From the cell containing the given text, extract its center point as [x, y] coordinate. 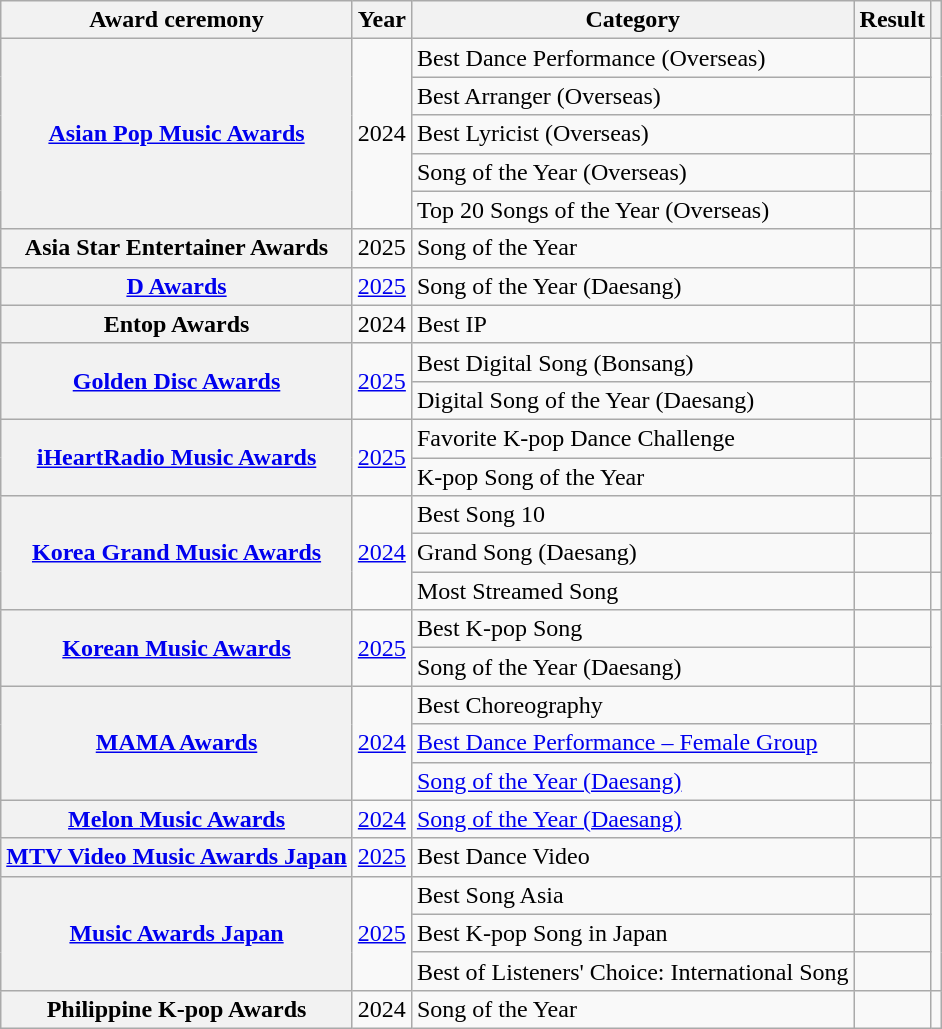
Best Choreography [632, 705]
Entop Awards [177, 324]
Award ceremony [177, 20]
Music Awards Japan [177, 933]
Best K-pop Song in Japan [632, 933]
Category [632, 20]
Melon Music Awards [177, 819]
Korea Grand Music Awards [177, 553]
MTV Video Music Awards Japan [177, 857]
Asia Star Entertainer Awards [177, 248]
Best Dance Performance – Female Group [632, 743]
Best Dance Video [632, 857]
Best Dance Performance (Overseas) [632, 58]
Golden Disc Awards [177, 381]
Song of the Year (Overseas) [632, 172]
Grand Song (Daesang) [632, 553]
Best Digital Song (Bonsang) [632, 362]
Best Lyricist (Overseas) [632, 134]
Year [382, 20]
Best Song Asia [632, 895]
D Awards [177, 286]
K-pop Song of the Year [632, 477]
Asian Pop Music Awards [177, 134]
Best of Listeners' Choice: International Song [632, 971]
MAMA Awards [177, 743]
Best K-pop Song [632, 629]
iHeartRadio Music Awards [177, 457]
Result [892, 20]
Favorite K-pop Dance Challenge [632, 438]
Philippine K-pop Awards [177, 1009]
Best Song 10 [632, 515]
Korean Music Awards [177, 648]
Best Arranger (Overseas) [632, 96]
Top 20 Songs of the Year (Overseas) [632, 210]
Best IP [632, 324]
Most Streamed Song [632, 591]
Digital Song of the Year (Daesang) [632, 400]
